Return [X, Y] of the center of cell containing provided text 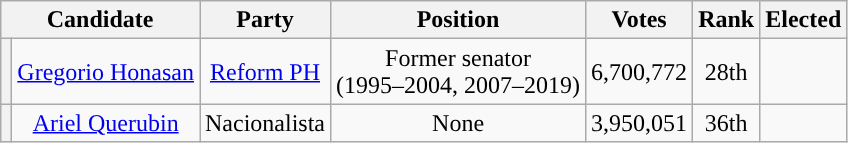
Ariel Querubin [106, 123]
Elected [804, 20]
Votes [640, 20]
3,950,051 [640, 123]
6,700,772 [640, 72]
Candidate [100, 20]
Rank [726, 20]
Gregorio Honasan [106, 72]
Party [266, 20]
Reform PH [266, 72]
Position [458, 20]
36th [726, 123]
Former senator(1995–2004, 2007–2019) [458, 72]
28th [726, 72]
None [458, 123]
Nacionalista [266, 123]
